Identify which cell holds the provided text, then report its [x, y] central coordinate. 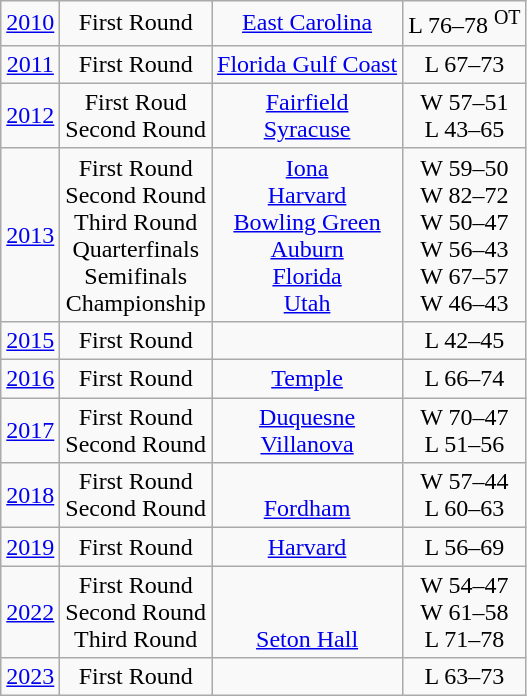
W 57–51L 43–65 [465, 116]
2023 [30, 677]
L 76–78 OT [465, 24]
First RoundSecond RoundThird RoundQuarterfinalsSemifinalsChampionship [136, 234]
Florida Gulf Coast [308, 64]
L 56–69 [465, 547]
FairfieldSyracuse [308, 116]
W 59–50W 82–72W 50–47W 56–43W 67–57W 46–43 [465, 234]
IonaHarvardBowling GreenAuburnFloridaUtah [308, 234]
L 66–74 [465, 379]
2017 [30, 430]
2018 [30, 496]
Fordham [308, 496]
2022 [30, 612]
L 63–73 [465, 677]
First RoudSecond Round [136, 116]
2015 [30, 340]
Seton Hall [308, 612]
W 54–47W 61–58L 71–78 [465, 612]
2019 [30, 547]
2013 [30, 234]
DuquesneVillanova [308, 430]
W 70–47L 51–56 [465, 430]
East Carolina [308, 24]
L 42–45 [465, 340]
Harvard [308, 547]
Temple [308, 379]
L 67–73 [465, 64]
2010 [30, 24]
2016 [30, 379]
2012 [30, 116]
W 57–44L 60–63 [465, 496]
2011 [30, 64]
First RoundSecond RoundThird Round [136, 612]
